Search for the cell housing the specified text and yield its [x, y] center coordinate. 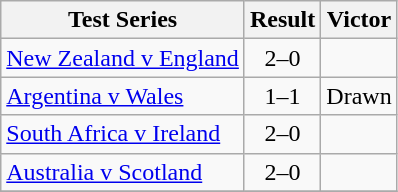
1–1 [282, 96]
Test Series [123, 20]
New Zealand v England [123, 58]
Result [282, 20]
South Africa v Ireland [123, 134]
Australia v Scotland [123, 172]
Victor [359, 20]
Argentina v Wales [123, 96]
Drawn [359, 96]
